Detect which cell encompasses the target text, then output its (x, y) center coordinate. 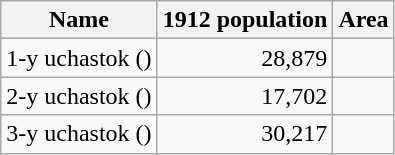
Name (79, 20)
30,217 (245, 134)
28,879 (245, 58)
2-y uchastok () (79, 96)
17,702 (245, 96)
3-y uchastok () (79, 134)
1912 population (245, 20)
Area (364, 20)
1-y uchastok () (79, 58)
